Find where the given text appears and provide that cell's center as (x, y) coordinate. 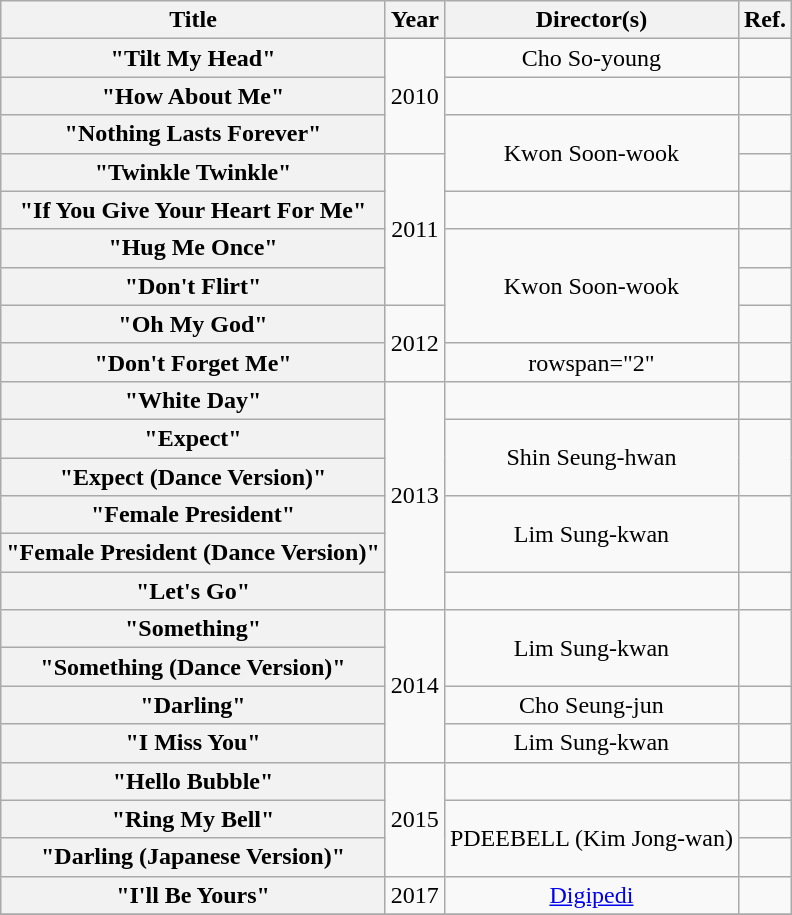
"Don't Flirt" (194, 286)
"Don't Forget Me" (194, 362)
Year (414, 20)
"Oh My God" (194, 324)
Cho So-young (591, 58)
2012 (414, 343)
2010 (414, 96)
"Something (Dance Version)" (194, 667)
"Tilt My Head" (194, 58)
"Hug Me Once" (194, 248)
"Darling" (194, 705)
"How About Me" (194, 96)
"Hello Bubble" (194, 781)
"Female President (Dance Version)" (194, 553)
"Something" (194, 629)
Cho Seung-jun (591, 705)
"Ring My Bell" (194, 819)
"Twinkle Twinkle" (194, 172)
Director(s) (591, 20)
rowspan="2" (591, 362)
PDEEBELL (Kim Jong-wan) (591, 838)
"If You Give Your Heart For Me" (194, 210)
2013 (414, 495)
"Expect (Dance Version)" (194, 477)
Digipedi (591, 895)
2011 (414, 229)
2017 (414, 895)
"Expect" (194, 438)
"I Miss You" (194, 743)
"Female President" (194, 515)
2015 (414, 819)
Shin Seung-hwan (591, 457)
"Nothing Lasts Forever" (194, 134)
"Let's Go" (194, 591)
Ref. (764, 20)
"Darling (Japanese Version)" (194, 857)
Title (194, 20)
"White Day" (194, 400)
2014 (414, 686)
"I'll Be Yours" (194, 895)
